Determine the [x, y] coordinate at the center of the cell enclosing the given text.  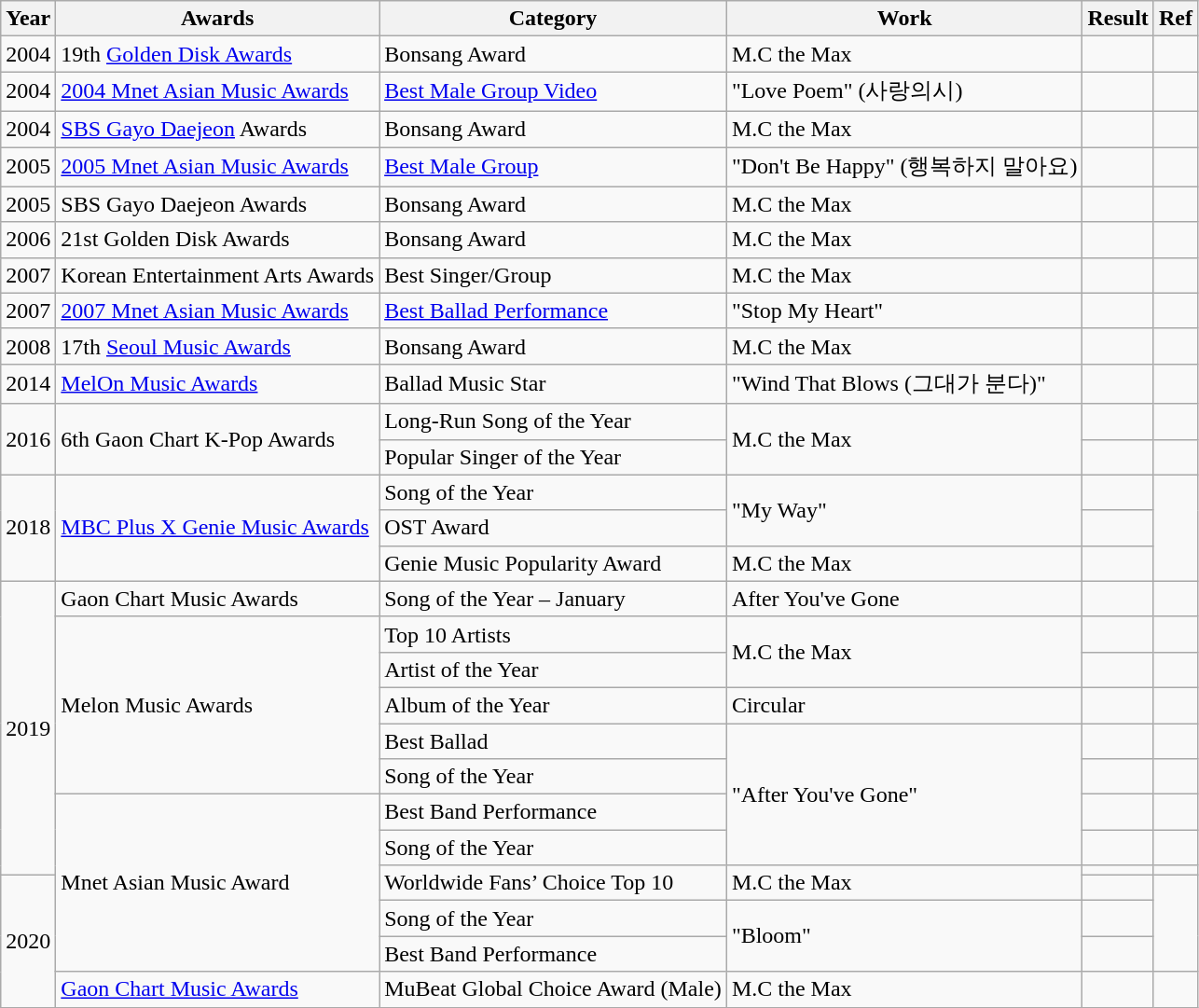
2018 [28, 528]
2019 [28, 728]
Artist of the Year [554, 670]
6th Gaon Chart K-Pop Awards [218, 439]
"Wind That Blows (그대가 분다)" [904, 384]
2014 [28, 384]
"My Way" [904, 510]
2004 Mnet Asian Music Awards [218, 91]
MuBeat Global Choice Award (Male) [554, 989]
"Stop My Heart" [904, 311]
Awards [218, 19]
2006 [28, 240]
Top 10 Artists [554, 634]
Best Male Group Video [554, 91]
Song of the Year – January [554, 599]
"Don't Be Happy" (행복하지 말아요) [904, 168]
Long-Run Song of the Year [554, 421]
21st Golden Disk Awards [218, 240]
Melon Music Awards [218, 705]
Korean Entertainment Arts Awards [218, 275]
17th Seoul Music Awards [218, 346]
Worldwide Fans’ Choice Top 10 [554, 883]
Genie Music Popularity Award [554, 563]
Album of the Year [554, 705]
Ref [1175, 19]
19th Golden Disk Awards [218, 54]
Result [1118, 19]
Best Singer/Group [554, 275]
Best Ballad Performance [554, 311]
Best Male Group [554, 168]
Best Ballad [554, 741]
Ballad Music Star [554, 384]
Circular [904, 705]
Year [28, 19]
After You've Gone [904, 599]
"Love Poem" (사랑의시) [904, 91]
2005 Mnet Asian Music Awards [218, 168]
OST Award [554, 528]
2020 [28, 942]
Category [554, 19]
"After You've Gone" [904, 794]
Work [904, 19]
Mnet Asian Music Award [218, 883]
Popular Singer of the Year [554, 457]
2008 [28, 346]
MBC Plus X Genie Music Awards [218, 528]
MelOn Music Awards [218, 384]
"Bloom" [904, 936]
2016 [28, 439]
2007 Mnet Asian Music Awards [218, 311]
